Capture the cell that displays the provided text and extract its [x, y] central coordinate. 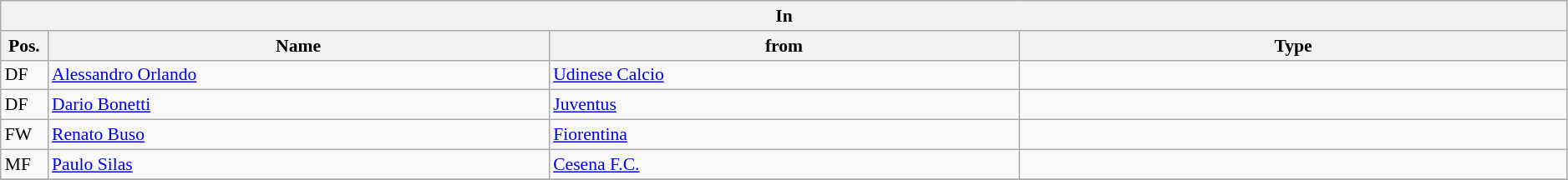
Fiorentina [784, 135]
Renato Buso [298, 135]
Pos. [24, 46]
Dario Bonetti [298, 105]
In [784, 16]
Name [298, 46]
from [784, 46]
Cesena F.C. [784, 164]
Paulo Silas [298, 164]
FW [24, 135]
Type [1293, 46]
Alessandro Orlando [298, 75]
MF [24, 164]
Juventus [784, 105]
Udinese Calcio [784, 75]
